Determine the (X, Y) coordinate at the center of the cell enclosing the given text.  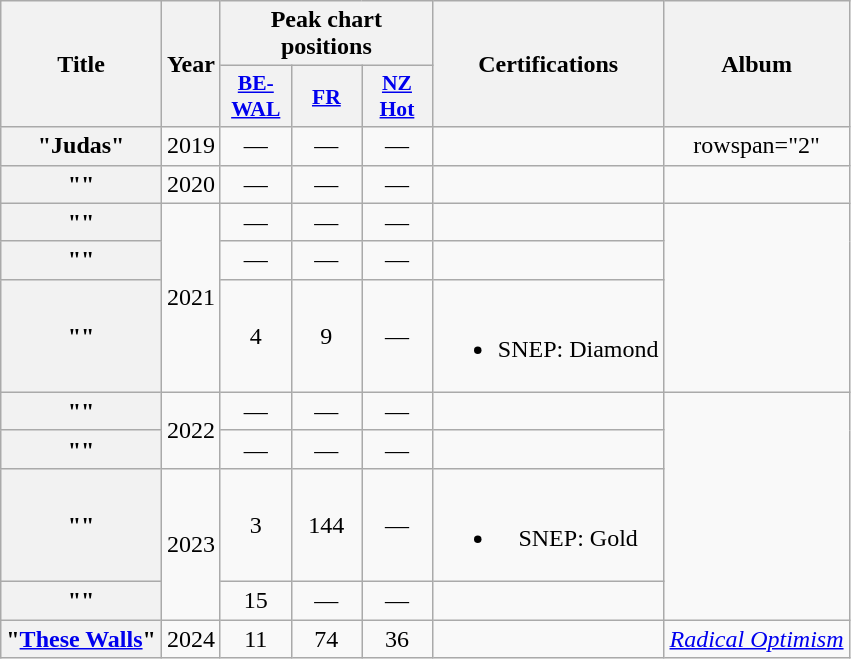
Album (756, 64)
FR (326, 96)
2022 (190, 430)
Certifications (548, 64)
2021 (190, 298)
2023 (190, 544)
rowspan="2" (756, 146)
15 (256, 600)
Radical Optimism (756, 639)
144 (326, 524)
SNEP: Gold (548, 524)
"These Walls" (82, 639)
2019 (190, 146)
Year (190, 64)
BE-WAL (256, 96)
9 (326, 336)
4 (256, 336)
2024 (190, 639)
Peak chart positions (326, 34)
36 (398, 639)
3 (256, 524)
2020 (190, 184)
11 (256, 639)
"Judas" (82, 146)
NZ Hot (398, 96)
Title (82, 64)
74 (326, 639)
SNEP: Diamond (548, 336)
